Locate the cell with the specified text and output its (x, y) center coordinate. 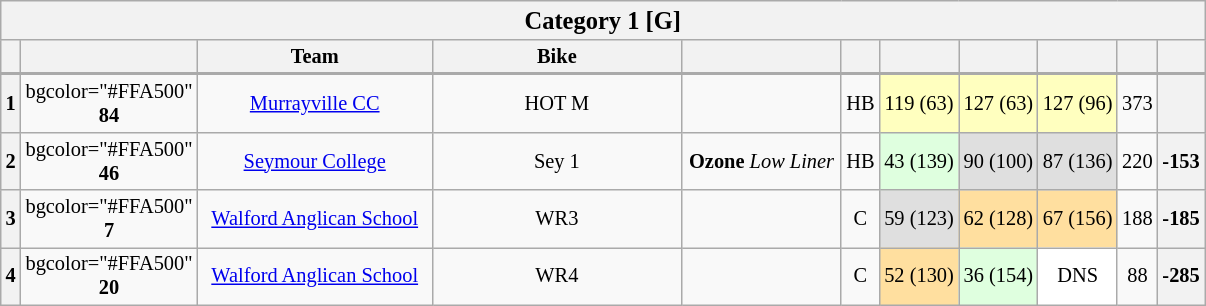
188 (1137, 219)
59 (123) (918, 219)
Murrayville CC (314, 103)
3 (11, 219)
220 (1137, 161)
62 (128) (998, 219)
bgcolor="#FFA500" 84 (110, 103)
1 (11, 103)
67 (156) (1078, 219)
bgcolor="#FFA500" 20 (110, 276)
Team (314, 57)
HOT M (557, 103)
43 (139) (918, 161)
-185 (1182, 219)
127 (63) (998, 103)
-153 (1182, 161)
Seymour College (314, 161)
Ozone Low Liner (762, 161)
DNS (1078, 276)
87 (136) (1078, 161)
Sey 1 (557, 161)
2 (11, 161)
373 (1137, 103)
bgcolor="#FFA500" 7 (110, 219)
127 (96) (1078, 103)
Bike (557, 57)
119 (63) (918, 103)
WR4 (557, 276)
bgcolor="#FFA500" 46 (110, 161)
4 (11, 276)
36 (154) (998, 276)
WR3 (557, 219)
90 (100) (998, 161)
88 (1137, 276)
52 (130) (918, 276)
Category 1 [G] (603, 20)
-285 (1182, 276)
